Scan for the cell matching the given text and deliver its (X, Y) coordinate at center. 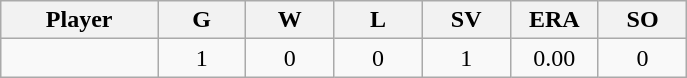
SV (466, 20)
SO (642, 20)
W (290, 20)
0.00 (554, 58)
L (378, 20)
G (202, 20)
Player (80, 20)
ERA (554, 20)
